Search for the cell housing the specified text and yield its (X, Y) center coordinate. 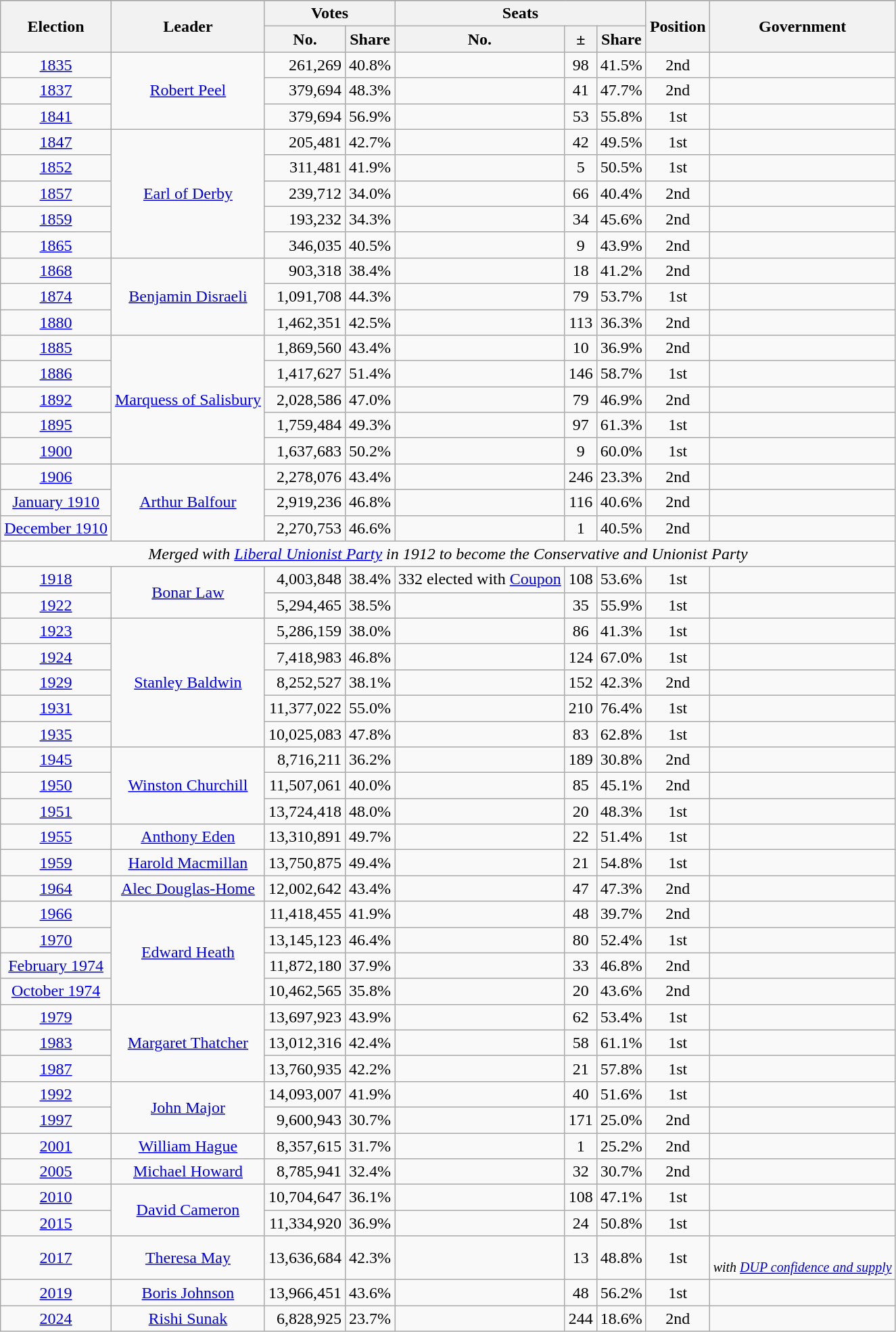
Edward Heath (188, 953)
13,724,418 (304, 811)
24 (580, 1223)
40.4% (621, 193)
47.7% (621, 91)
8,252,527 (304, 682)
14,093,007 (304, 1094)
124 (580, 657)
1874 (56, 296)
22 (580, 837)
47.1% (621, 1197)
1950 (56, 786)
50.5% (621, 168)
13,750,875 (304, 863)
40.0% (371, 786)
1987 (56, 1068)
42.5% (371, 323)
55.0% (371, 708)
13,636,684 (304, 1258)
56.9% (371, 116)
2,270,753 (304, 528)
1841 (56, 116)
39.7% (621, 914)
53.6% (621, 579)
1922 (56, 605)
11,872,180 (304, 966)
1929 (56, 682)
244 (580, 1318)
13,012,316 (304, 1043)
Theresa May (188, 1258)
Election (56, 26)
1900 (56, 451)
Bonar Law (188, 592)
6,828,925 (304, 1318)
35.8% (371, 991)
1945 (56, 760)
5 (580, 168)
Boris Johnson (188, 1293)
Alec Douglas-Home (188, 888)
± (580, 39)
13,697,923 (304, 1017)
1,759,484 (304, 425)
1857 (56, 193)
William Hague (188, 1146)
1,462,351 (304, 323)
67.0% (621, 657)
41.2% (621, 270)
40 (580, 1094)
January 1910 (56, 502)
38.0% (371, 631)
85 (580, 786)
1992 (56, 1094)
9,600,943 (304, 1120)
48.0% (371, 811)
61.1% (621, 1043)
40.6% (621, 502)
10,704,647 (304, 1197)
December 1910 (56, 528)
1865 (56, 245)
1966 (56, 914)
42 (580, 142)
34 (580, 219)
1970 (56, 940)
1,091,708 (304, 296)
David Cameron (188, 1210)
36.2% (371, 760)
76.4% (621, 708)
49.4% (371, 863)
13,310,891 (304, 837)
60.0% (621, 451)
51.6% (621, 1094)
50.2% (371, 451)
48.8% (621, 1258)
116 (580, 502)
2015 (56, 1223)
5,286,159 (304, 631)
Arthur Balfour (188, 502)
83 (580, 734)
Michael Howard (188, 1172)
Position (678, 26)
10,025,083 (304, 734)
205,481 (304, 142)
47.3% (621, 888)
1892 (56, 400)
53.7% (621, 296)
62.8% (621, 734)
2005 (56, 1172)
Earl of Derby (188, 193)
1918 (56, 579)
1931 (56, 708)
1859 (56, 219)
11,334,920 (304, 1223)
13,966,451 (304, 1293)
23.3% (621, 477)
with DUP confidence and supply (802, 1258)
54.8% (621, 863)
1951 (56, 811)
11,377,022 (304, 708)
1983 (56, 1043)
18 (580, 270)
61.3% (621, 425)
7,418,983 (304, 657)
1895 (56, 425)
57.8% (621, 1068)
49.3% (371, 425)
1837 (56, 91)
53.4% (621, 1017)
40.8% (371, 65)
38.5% (371, 605)
55.9% (621, 605)
4,003,848 (304, 579)
47 (580, 888)
11,418,455 (304, 914)
53 (580, 116)
1880 (56, 323)
193,232 (304, 219)
42.7% (371, 142)
239,712 (304, 193)
46.4% (371, 940)
1923 (56, 631)
1,869,560 (304, 348)
46.6% (371, 528)
11,507,061 (304, 786)
30.8% (621, 760)
332 elected with Coupon (480, 579)
49.5% (621, 142)
55.8% (621, 116)
1847 (56, 142)
13,145,123 (304, 940)
Rishi Sunak (188, 1318)
1,417,627 (304, 374)
1868 (56, 270)
1,637,683 (304, 451)
113 (580, 323)
1955 (56, 837)
98 (580, 65)
66 (580, 193)
49.7% (371, 837)
37.9% (371, 966)
56.2% (621, 1293)
Winston Churchill (188, 786)
189 (580, 760)
October 1974 (56, 991)
261,269 (304, 65)
146 (580, 374)
346,035 (304, 245)
Benjamin Disraeli (188, 296)
35 (580, 605)
80 (580, 940)
1886 (56, 374)
62 (580, 1017)
32.4% (371, 1172)
10,462,565 (304, 991)
Margaret Thatcher (188, 1043)
34.0% (371, 193)
1964 (56, 888)
41.5% (621, 65)
Marquess of Salisbury (188, 400)
58 (580, 1043)
Stanley Baldwin (188, 682)
23.7% (371, 1318)
8,785,941 (304, 1172)
246 (580, 477)
Harold Macmillan (188, 863)
10 (580, 348)
1997 (56, 1120)
13 (580, 1258)
2,278,076 (304, 477)
45.1% (621, 786)
34.3% (371, 219)
58.7% (621, 374)
1835 (56, 65)
903,318 (304, 270)
52.4% (621, 940)
2,028,586 (304, 400)
1979 (56, 1017)
John Major (188, 1107)
42.4% (371, 1043)
41.3% (621, 631)
2001 (56, 1146)
152 (580, 682)
86 (580, 631)
2024 (56, 1318)
Seats (521, 14)
2,919,236 (304, 502)
8,357,615 (304, 1146)
311,481 (304, 168)
Anthony Eden (188, 837)
36.3% (621, 323)
2017 (56, 1258)
Government (802, 26)
47.8% (371, 734)
42.2% (371, 1068)
25.2% (621, 1146)
210 (580, 708)
33 (580, 966)
47.0% (371, 400)
2019 (56, 1293)
2010 (56, 1197)
1959 (56, 863)
1906 (56, 477)
8,716,211 (304, 760)
Merged with Liberal Unionist Party in 1912 to become the Conservative and Unionist Party (448, 554)
1924 (56, 657)
18.6% (621, 1318)
Leader (188, 26)
31.7% (371, 1146)
97 (580, 425)
25.0% (621, 1120)
50.8% (621, 1223)
38.1% (371, 682)
13,760,935 (304, 1068)
1885 (56, 348)
5,294,465 (304, 605)
1935 (56, 734)
1852 (56, 168)
44.3% (371, 296)
February 1974 (56, 966)
32 (580, 1172)
Votes (329, 14)
Robert Peel (188, 91)
41 (580, 91)
45.6% (621, 219)
171 (580, 1120)
36.1% (371, 1197)
46.9% (621, 400)
12,002,642 (304, 888)
